Return (x, y) of the center of cell containing provided text 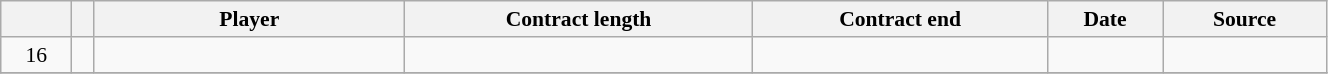
16 (36, 55)
Contract end (900, 19)
Source (1245, 19)
Contract length (578, 19)
Player (249, 19)
Date (1104, 19)
